Output the (x, y) coordinate of the center of the cell containing the given text.  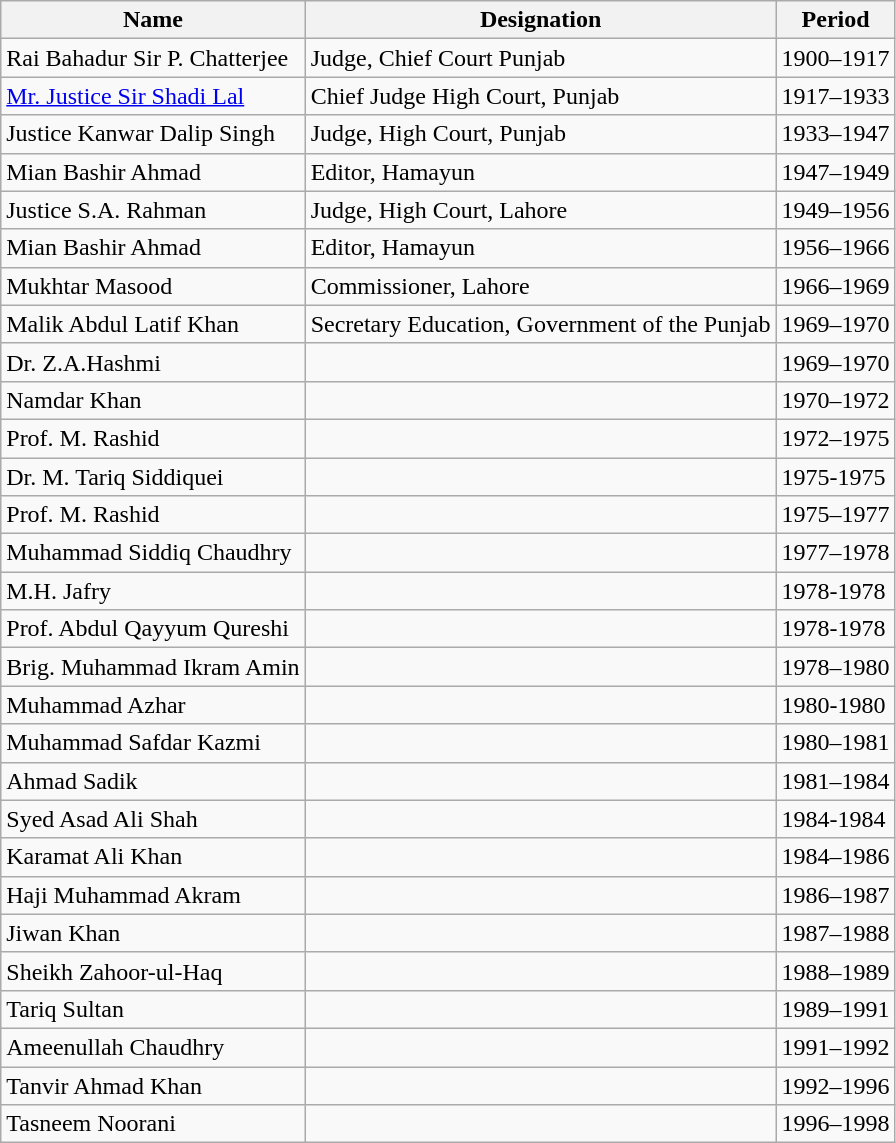
1949–1956 (836, 210)
Haji Muhammad Akram (153, 895)
1933–1947 (836, 134)
Chief Judge High Court, Punjab (540, 96)
1992–1996 (836, 1085)
Judge, High Court, Lahore (540, 210)
Name (153, 20)
Rai Bahadur Sir P. Chatterjee (153, 58)
Commissioner, Lahore (540, 286)
Tasneem Noorani (153, 1124)
Muhammad Safdar Kazmi (153, 743)
1970–1972 (836, 400)
Tariq Sultan (153, 1009)
1984-1984 (836, 819)
1972–1975 (836, 438)
1978–1980 (836, 667)
Mukhtar Masood (153, 286)
1947–1949 (836, 172)
Prof. Abdul Qayyum Qureshi (153, 629)
Syed Asad Ali Shah (153, 819)
Designation (540, 20)
1966–1969 (836, 286)
1980–1981 (836, 743)
Justice Kanwar Dalip Singh (153, 134)
Dr. M. Tariq Siddiquei (153, 477)
1900–1917 (836, 58)
M.H. Jafry (153, 591)
1996–1998 (836, 1124)
Sheikh Zahoor-ul-Haq (153, 971)
Ahmad Sadik (153, 781)
Dr. Z.A.Hashmi (153, 362)
1980-1980 (836, 705)
1956–1966 (836, 248)
1977–1978 (836, 553)
1989–1991 (836, 1009)
1981–1984 (836, 781)
1917–1933 (836, 96)
Muhammad Siddiq Chaudhry (153, 553)
Muhammad Azhar (153, 705)
1991–1992 (836, 1047)
Karamat Ali Khan (153, 857)
1988–1989 (836, 971)
Judge, High Court, Punjab (540, 134)
1987–1988 (836, 933)
Ameenullah Chaudhry (153, 1047)
Judge, Chief Court Punjab (540, 58)
Brig. Muhammad Ikram Amin (153, 667)
Justice S.A. Rahman (153, 210)
1986–1987 (836, 895)
Namdar Khan (153, 400)
Mr. Justice Sir Shadi Lal (153, 96)
1975–1977 (836, 515)
Malik Abdul Latif Khan (153, 324)
1984–1986 (836, 857)
Secretary Education, Government of the Punjab (540, 324)
Jiwan Khan (153, 933)
Period (836, 20)
1975-1975 (836, 477)
Tanvir Ahmad Khan (153, 1085)
